From the cell containing the given text, extract its center point as [X, Y] coordinate. 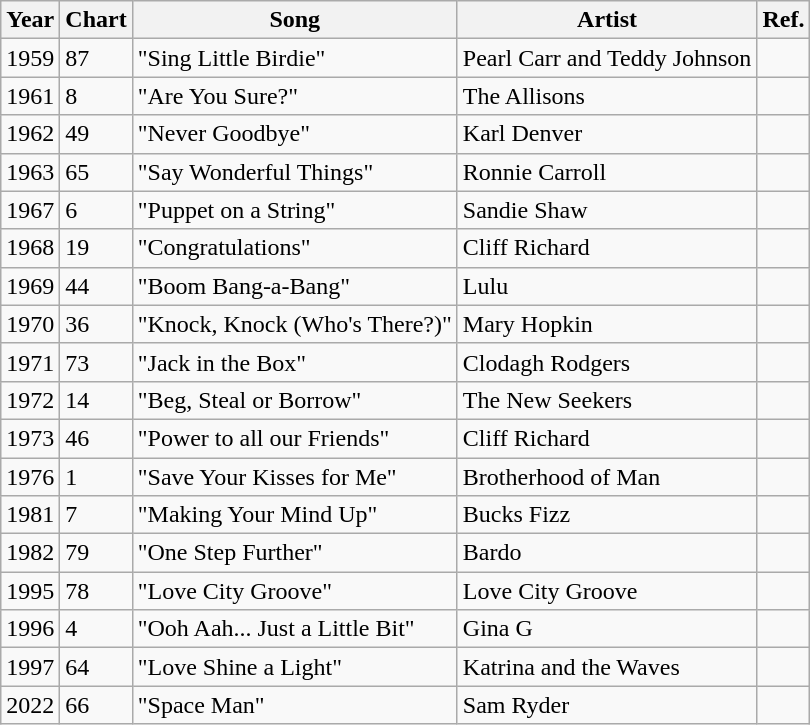
"Space Man" [294, 705]
7 [96, 515]
Brotherhood of Man [607, 477]
1981 [30, 515]
36 [96, 324]
8 [96, 96]
1995 [30, 591]
Year [30, 20]
1972 [30, 400]
Artist [607, 20]
"Jack in the Box" [294, 362]
Clodagh Rodgers [607, 362]
"Knock, Knock (Who's There?)" [294, 324]
Karl Denver [607, 134]
Love City Groove [607, 591]
"Sing Little Birdie" [294, 58]
1976 [30, 477]
Song [294, 20]
Mary Hopkin [607, 324]
"Beg, Steal or Borrow" [294, 400]
"Love Shine a Light" [294, 667]
87 [96, 58]
1963 [30, 172]
2022 [30, 705]
The New Seekers [607, 400]
79 [96, 553]
49 [96, 134]
4 [96, 629]
Chart [96, 20]
"Making Your Mind Up" [294, 515]
1969 [30, 286]
Ronnie Carroll [607, 172]
Gina G [607, 629]
"Power to all our Friends" [294, 438]
Sam Ryder [607, 705]
1970 [30, 324]
19 [96, 248]
1968 [30, 248]
"Boom Bang-a-Bang" [294, 286]
66 [96, 705]
1971 [30, 362]
Bucks Fizz [607, 515]
Bardo [607, 553]
Lulu [607, 286]
The Allisons [607, 96]
"One Step Further" [294, 553]
78 [96, 591]
"Congratulations" [294, 248]
"Love City Groove" [294, 591]
1973 [30, 438]
6 [96, 210]
14 [96, 400]
"Ooh Aah... Just a Little Bit" [294, 629]
1 [96, 477]
1967 [30, 210]
1982 [30, 553]
Pearl Carr and Teddy Johnson [607, 58]
Sandie Shaw [607, 210]
46 [96, 438]
44 [96, 286]
1996 [30, 629]
"Say Wonderful Things" [294, 172]
1962 [30, 134]
"Never Goodbye" [294, 134]
65 [96, 172]
1959 [30, 58]
Ref. [784, 20]
1997 [30, 667]
64 [96, 667]
73 [96, 362]
"Save Your Kisses for Me" [294, 477]
"Puppet on a String" [294, 210]
1961 [30, 96]
"Are You Sure?" [294, 96]
Katrina and the Waves [607, 667]
